Scan for the cell matching the given text and deliver its (X, Y) coordinate at center. 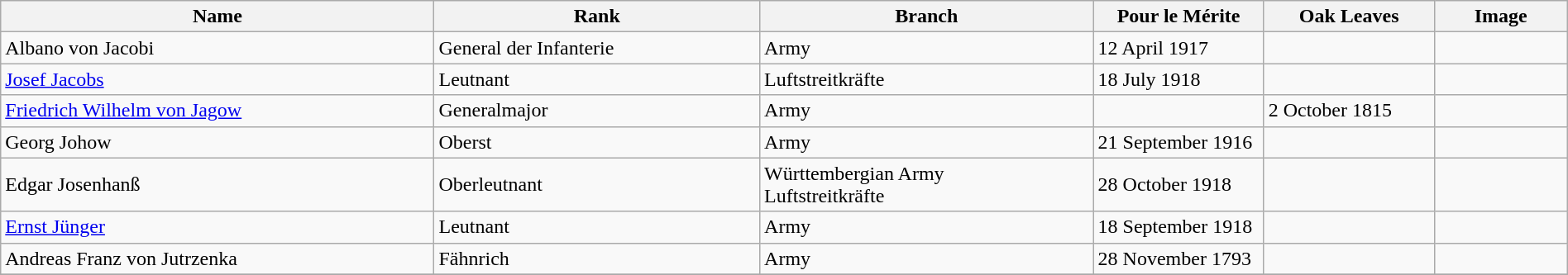
Friedrich Wilhelm von Jagow (218, 111)
Ernst Jünger (218, 227)
Albano von Jacobi (218, 48)
21 September 1916 (1178, 142)
Oberleutnant (597, 185)
Name (218, 17)
Georg Johow (218, 142)
Branch (927, 17)
Oberst (597, 142)
Andreas Franz von Jutrzenka (218, 258)
18 July 1918 (1178, 79)
12 April 1917 (1178, 48)
2 October 1815 (1349, 111)
Rank (597, 17)
28 October 1918 (1178, 185)
Oak Leaves (1349, 17)
Generalmajor (597, 111)
Pour le Mérite (1178, 17)
Josef Jacobs (218, 79)
Image (1500, 17)
Luftstreitkräfte (927, 79)
Fähnrich (597, 258)
28 November 1793 (1178, 258)
Württembergian ArmyLuftstreitkräfte (927, 185)
General der Infanterie (597, 48)
Edgar Josenhanß (218, 185)
18 September 1918 (1178, 227)
